Pinpoint the cell where the given text exists, returning its (X, Y) midpoint coordinate. 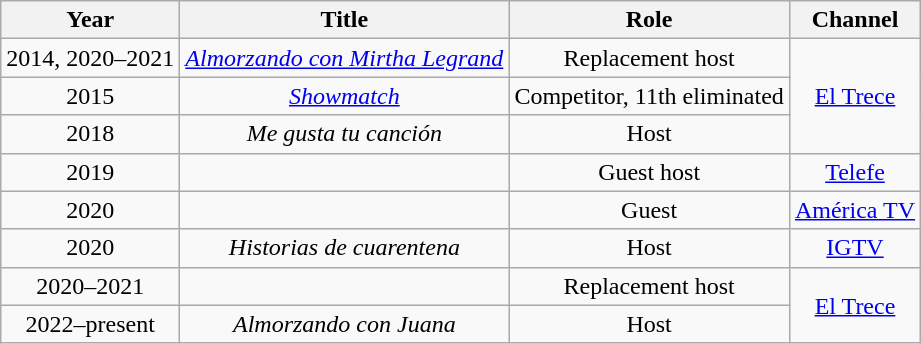
Year (90, 20)
2015 (90, 96)
IGTV (854, 248)
Channel (854, 20)
Showmatch (344, 96)
Almorzando con Juana (344, 324)
Me gusta tu canción (344, 134)
Competitor, 11th eliminated (649, 96)
Historias de cuarentena (344, 248)
2020–2021 (90, 286)
América TV (854, 210)
2019 (90, 172)
2022–present (90, 324)
Title (344, 20)
2018 (90, 134)
Role (649, 20)
Almorzando con Mirtha Legrand (344, 58)
Telefe (854, 172)
Guest host (649, 172)
Guest (649, 210)
2014, 2020–2021 (90, 58)
